Locate the cell with the specified text and output its [x, y] center coordinate. 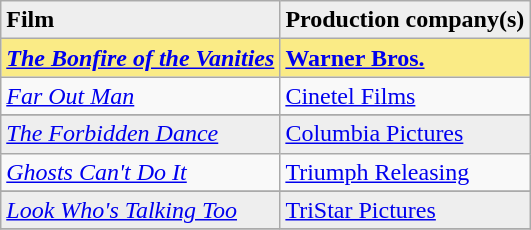
The Forbidden Dance [140, 134]
Columbia Pictures [405, 134]
Triumph Releasing [405, 172]
Ghosts Can't Do It [140, 172]
TriStar Pictures [405, 210]
Film [140, 20]
Cinetel Films [405, 96]
The Bonfire of the Vanities [140, 58]
Production company(s) [405, 20]
Far Out Man [140, 96]
Look Who's Talking Too [140, 210]
Warner Bros. [405, 58]
